Return [x, y] of the center of cell containing provided text 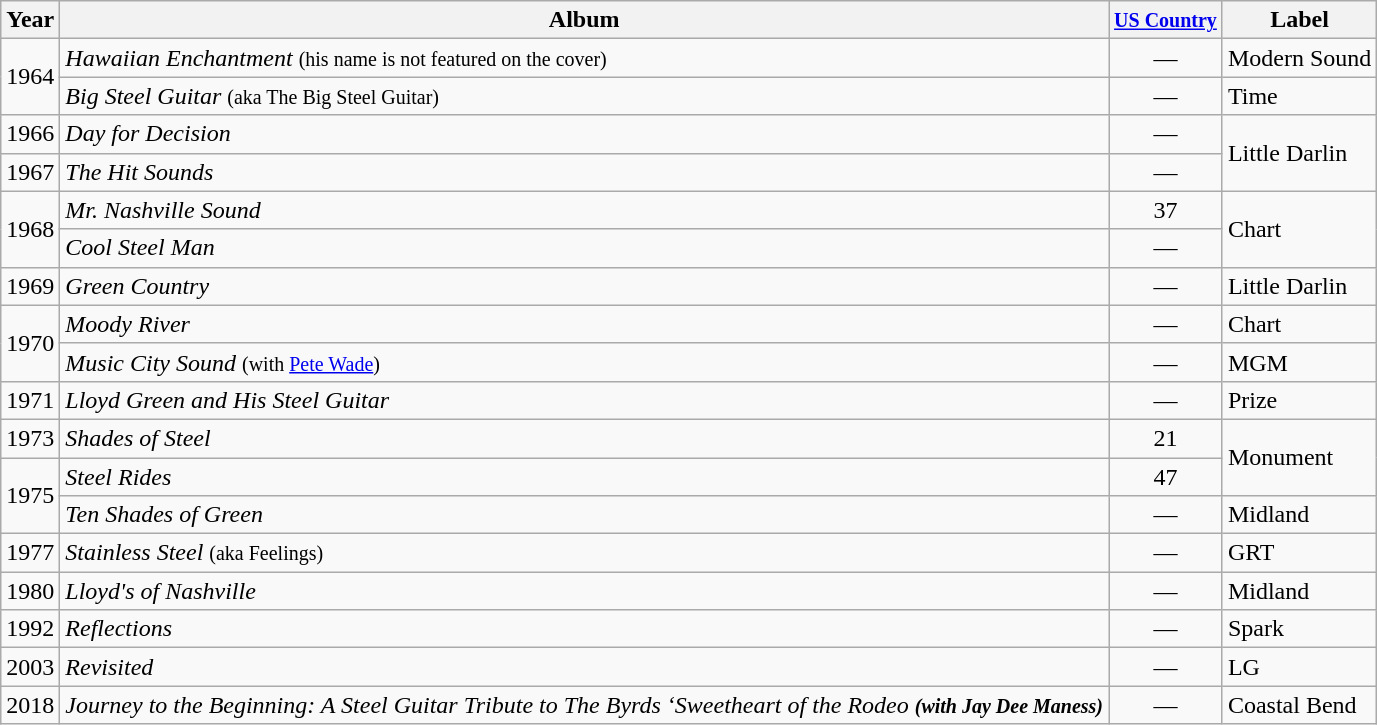
Mr. Nashville Sound [584, 210]
Green Country [584, 286]
US Country [1166, 20]
Moody River [584, 324]
2003 [30, 667]
1973 [30, 438]
LG [1299, 667]
Time [1299, 96]
Coastal Bend [1299, 705]
Music City Sound (with Pete Wade) [584, 362]
Modern Sound [1299, 58]
Prize [1299, 400]
2018 [30, 705]
1980 [30, 591]
1992 [30, 629]
Shades of Steel [584, 438]
Steel Rides [584, 477]
Monument [1299, 457]
GRT [1299, 553]
Revisited [584, 667]
37 [1166, 210]
Journey to the Beginning: A Steel Guitar Tribute to The Byrds ‘Sweetheart of the Rodeo (with Jay Dee Maness) [584, 705]
Album [584, 20]
Spark [1299, 629]
Ten Shades of Green [584, 515]
1964 [30, 77]
47 [1166, 477]
Label [1299, 20]
1967 [30, 172]
Cool Steel Man [584, 248]
Lloyd Green and His Steel Guitar [584, 400]
The Hit Sounds [584, 172]
Stainless Steel (aka Feelings) [584, 553]
Year [30, 20]
21 [1166, 438]
Big Steel Guitar (aka The Big Steel Guitar) [584, 96]
Lloyd's of Nashville [584, 591]
1977 [30, 553]
Day for Decision [584, 134]
1968 [30, 229]
1975 [30, 496]
Reflections [584, 629]
Hawaiian Enchantment (his name is not featured on the cover) [584, 58]
1970 [30, 343]
1969 [30, 286]
1971 [30, 400]
1966 [30, 134]
MGM [1299, 362]
